Locate the cell with the specified text and output its [x, y] center coordinate. 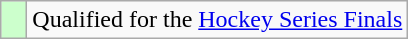
Qualified for the Hockey Series Finals [218, 20]
